Pinpoint the cell where the given text exists, returning its [x, y] midpoint coordinate. 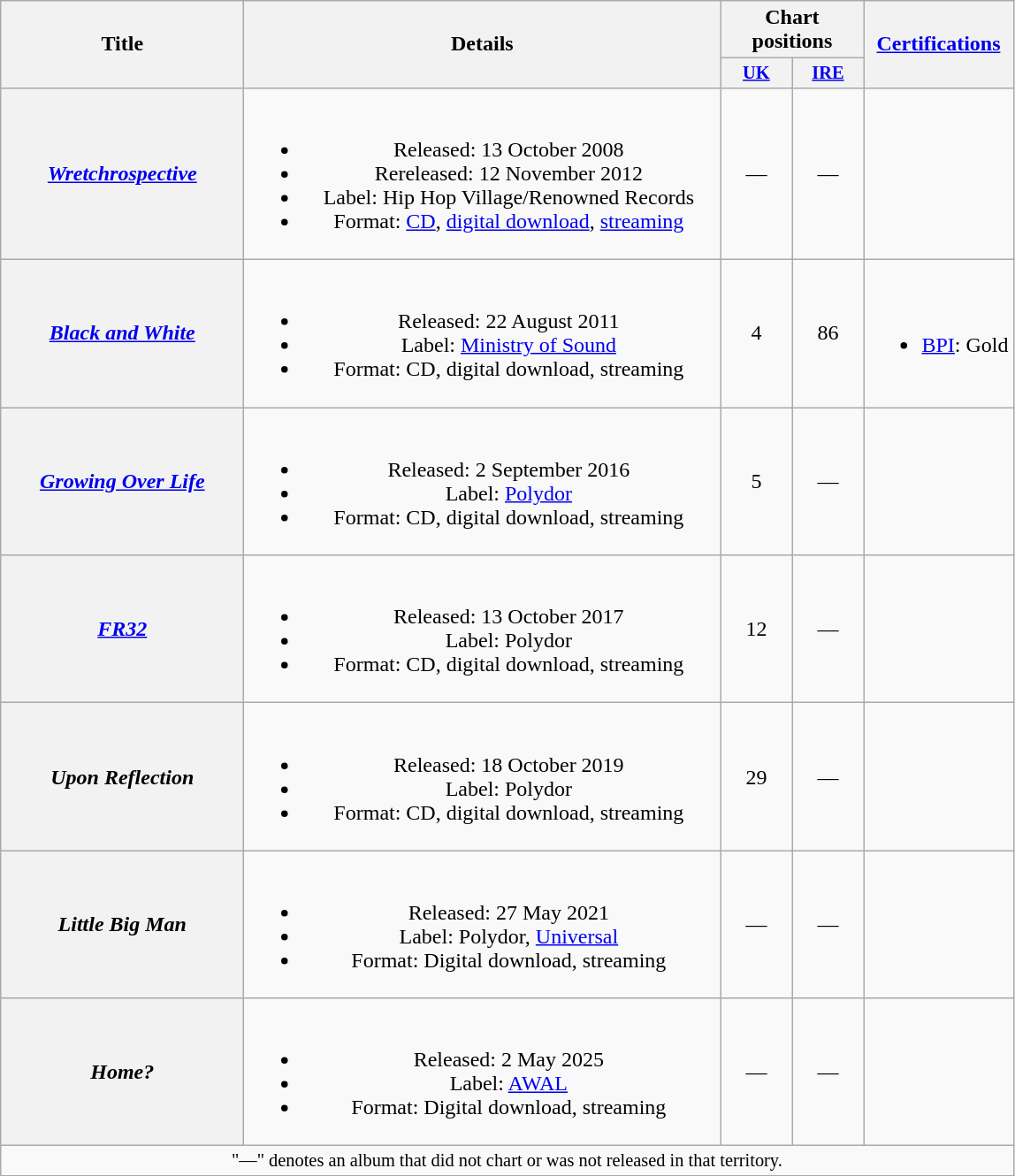
5 [757, 481]
Released: 22 August 2011Label: Ministry of SoundFormat: CD, digital download, streaming [483, 334]
Upon Reflection [122, 776]
Black and White [122, 334]
86 [828, 334]
Title [122, 44]
Released: 13 October 2008Rereleased: 12 November 2012Label: Hip Hop Village/Renowned RecordsFormat: CD, digital download, streaming [483, 173]
Chart positions [792, 30]
Little Big Man [122, 925]
Released: 27 May 2021Label: Polydor, UniversalFormat: Digital download, streaming [483, 925]
Home? [122, 1072]
Released: 2 September 2016Label: PolydorFormat: CD, digital download, streaming [483, 481]
Growing Over Life [122, 481]
IRE [828, 73]
BPI: Gold [939, 334]
4 [757, 334]
"—" denotes an album that did not chart or was not released in that territory. [507, 1161]
Released: 2 May 2025Label: AWALFormat: Digital download, streaming [483, 1072]
Released: 13 October 2017Label: PolydorFormat: CD, digital download, streaming [483, 630]
Details [483, 44]
Certifications [939, 44]
Released: 18 October 2019Label: PolydorFormat: CD, digital download, streaming [483, 776]
FR32 [122, 630]
Wretchrospective [122, 173]
12 [757, 630]
UK [757, 73]
29 [757, 776]
